Provide the (x, y) coordinate of the cell's center where the given text is located.  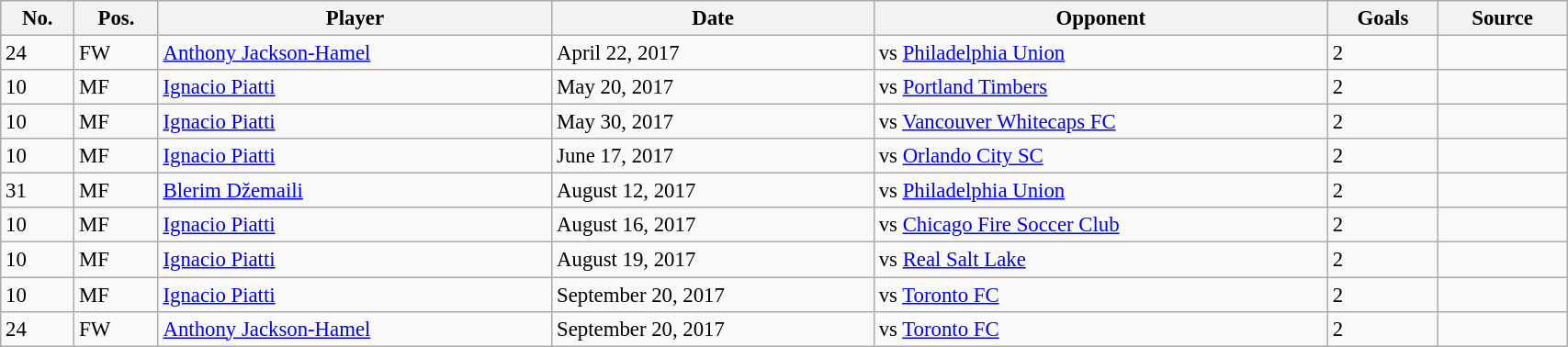
May 30, 2017 (713, 122)
vs Vancouver Whitecaps FC (1100, 122)
Date (713, 18)
August 16, 2017 (713, 225)
vs Real Salt Lake (1100, 260)
Goals (1382, 18)
June 17, 2017 (713, 156)
No. (38, 18)
Opponent (1100, 18)
vs Portland Timbers (1100, 87)
Source (1503, 18)
31 (38, 191)
vs Orlando City SC (1100, 156)
vs Chicago Fire Soccer Club (1100, 225)
Player (355, 18)
August 19, 2017 (713, 260)
Pos. (116, 18)
May 20, 2017 (713, 87)
Blerim Džemaili (355, 191)
August 12, 2017 (713, 191)
April 22, 2017 (713, 53)
